Locate the cell with the specified text and output its (X, Y) center coordinate. 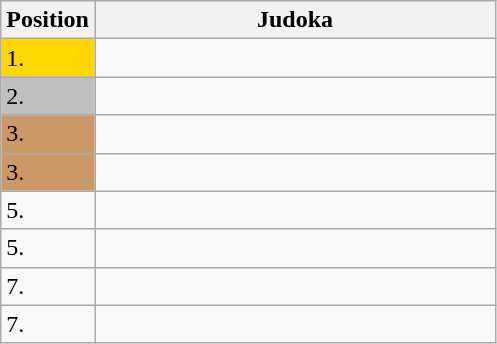
Judoka (294, 20)
Position (48, 20)
1. (48, 58)
2. (48, 96)
